Return the (X, Y) coordinate for the center point of the cell that contains the specified text.  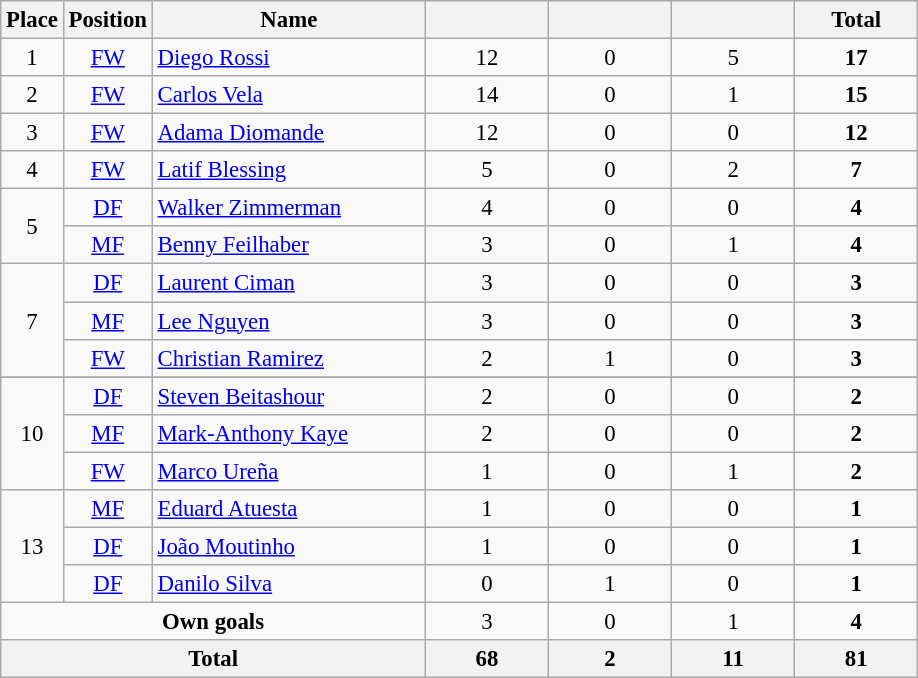
Adama Diomande (288, 133)
Place (32, 20)
Latif Blessing (288, 170)
14 (486, 95)
Laurent Ciman (288, 283)
Lee Nguyen (288, 321)
Name (288, 20)
13 (32, 546)
Steven Beitashour (288, 396)
Eduard Atuesta (288, 509)
Diego Rossi (288, 58)
Mark-Anthony Kaye (288, 433)
15 (856, 95)
Danilo Silva (288, 584)
17 (856, 58)
Carlos Vela (288, 95)
68 (486, 659)
João Moutinho (288, 546)
Benny Feilhaber (288, 245)
Walker Zimmerman (288, 208)
10 (32, 434)
81 (856, 659)
Marco Ureña (288, 471)
Christian Ramirez (288, 358)
Own goals (214, 621)
Position (108, 20)
11 (734, 659)
